Detect which cell encompasses the target text, then output its (X, Y) center coordinate. 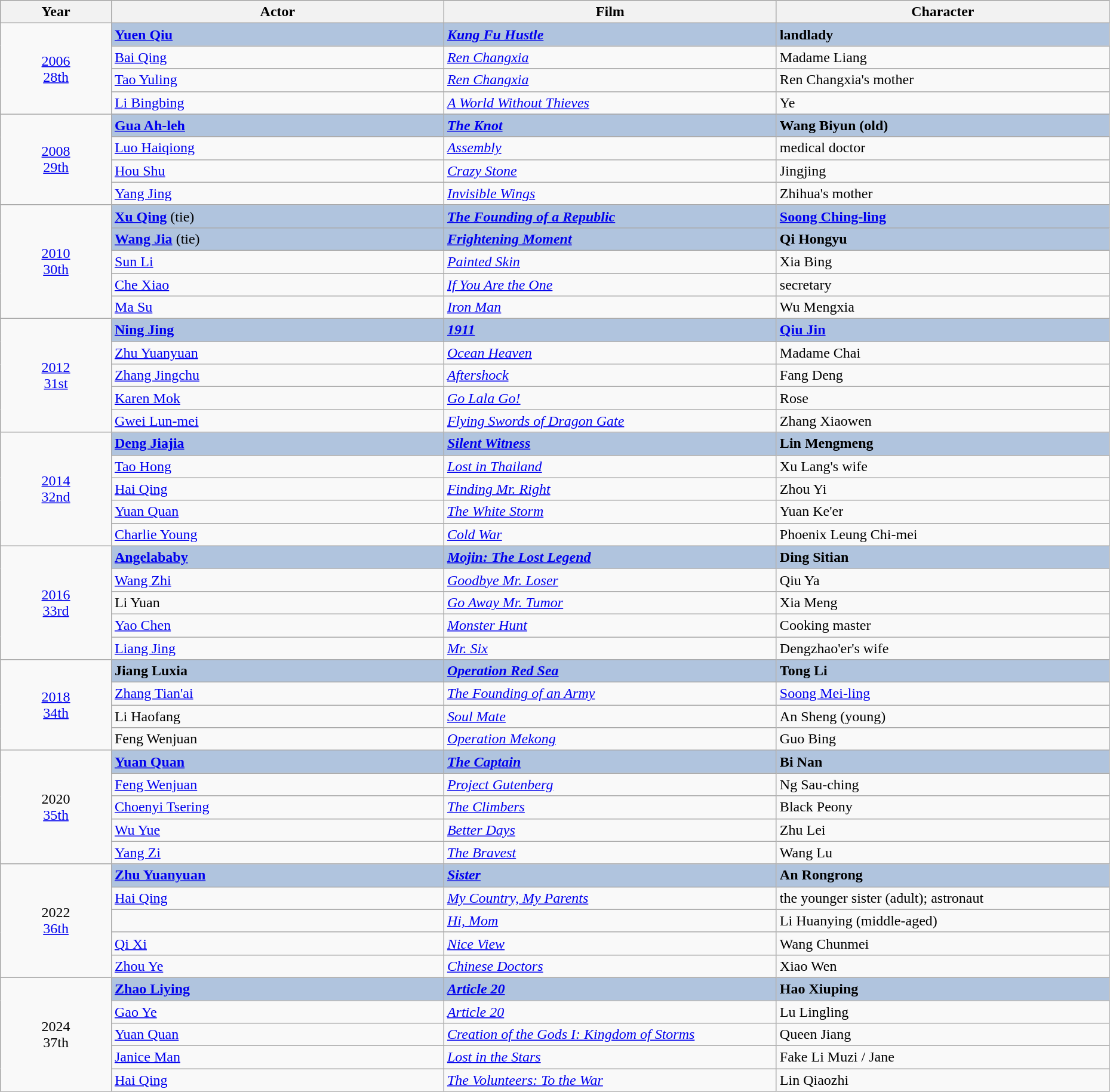
Ocean Heaven (610, 353)
Lu Lingling (942, 1012)
The Founding of an Army (610, 694)
202035th (56, 807)
Yuan Ke'er (942, 512)
Character (942, 12)
Xia Meng (942, 602)
landlady (942, 35)
Invisible Wings (610, 193)
Madame Chai (942, 353)
Choenyi Tsering (277, 807)
200829th (56, 159)
Yuen Qiu (277, 35)
Silent Witness (610, 444)
The Founding of a Republic (610, 216)
Soul Mate (610, 716)
Operation Red Sea (610, 671)
202236th (56, 921)
Qiu Jin (942, 330)
Li Haofang (277, 716)
Hou Shu (277, 171)
The Climbers (610, 807)
Wang Biyun (old) (942, 125)
Che Xiao (277, 285)
Wu Yue (277, 830)
Chinese Doctors (610, 966)
Tao Hong (277, 466)
Ye (942, 103)
Crazy Stone (610, 171)
Operation Mekong (610, 739)
Yang Zi (277, 853)
Zhang Tian'ai (277, 694)
Project Gutenberg (610, 785)
The Volunteers: To the War (610, 1080)
Kung Fu Hustle (610, 35)
Zhou Ye (277, 966)
Better Days (610, 830)
Xu Qing (tie) (277, 216)
Sister (610, 875)
Hi, Mom (610, 921)
Dengzhao'er's wife (942, 648)
Gao Ye (277, 1012)
Qi Hongyu (942, 239)
Gua Ah-leh (277, 125)
medical doctor (942, 148)
Zhang Xiaowen (942, 421)
An Sheng (young) (942, 716)
Xiao Wen (942, 966)
Fake Li Muzi / Jane (942, 1057)
Wang Jia (tie) (277, 239)
Black Peony (942, 807)
Jiang Luxia (277, 671)
Ma Su (277, 307)
the younger sister (adult); astronaut (942, 898)
Lost in Thailand (610, 466)
Karen Mok (277, 398)
201834th (56, 705)
Finding Mr. Right (610, 489)
Wang Zhi (277, 580)
Wu Mengxia (942, 307)
Tao Yuling (277, 80)
202437th (56, 1034)
Qi Xi (277, 943)
Zhou Yi (942, 489)
Zhao Liying (277, 989)
Zhihua's mother (942, 193)
Luo Haiqiong (277, 148)
Go Lala Go! (610, 398)
Wang Lu (942, 853)
Painted Skin (610, 262)
Lin Qiaozhi (942, 1080)
Yang Jing (277, 193)
Qiu Ya (942, 580)
The Bravest (610, 853)
Yao Chen (277, 625)
Film (610, 12)
Creation of the Gods I: Kingdom of Storms (610, 1035)
Zhu Lei (942, 830)
Li Bingbing (277, 103)
Aftershock (610, 376)
Flying Swords of Dragon Gate (610, 421)
My Country, My Parents (610, 898)
Li Yuan (277, 602)
secretary (942, 285)
Hao Xiuping (942, 989)
Sun Li (277, 262)
The Captain (610, 762)
Iron Man (610, 307)
Angelababy (277, 557)
Monster Hunt (610, 625)
Rose (942, 398)
Soong Mei-ling (942, 694)
Charlie Young (277, 534)
Mr. Six (610, 648)
An Rongrong (942, 875)
Wang Chunmei (942, 943)
A World Without Thieves (610, 103)
Soong Ching-ling (942, 216)
Assembly (610, 148)
Year (56, 12)
Li Huanying (middle-aged) (942, 921)
201030th (56, 262)
Janice Man (277, 1057)
Ren Changxia's mother (942, 80)
Tong Li (942, 671)
Frightening Moment (610, 239)
Xia Bing (942, 262)
200628th (56, 69)
The Knot (610, 125)
Ng Sau-ching (942, 785)
Lin Mengmeng (942, 444)
201231st (56, 376)
Go Away Mr. Tumor (610, 602)
Nice View (610, 943)
Bi Nan (942, 762)
1911 (610, 330)
Ding Sitian (942, 557)
If You Are the One (610, 285)
Jingjing (942, 171)
Guo Bing (942, 739)
Queen Jiang (942, 1035)
Lost in the Stars (610, 1057)
Cooking master (942, 625)
Deng Jiajia (277, 444)
The White Storm (610, 512)
Cold War (610, 534)
Goodbye Mr. Loser (610, 580)
Liang Jing (277, 648)
Bai Qing (277, 57)
Ning Jing (277, 330)
Gwei Lun-mei (277, 421)
Mojin: The Lost Legend (610, 557)
Zhang Jingchu (277, 376)
Actor (277, 12)
Fang Deng (942, 376)
Xu Lang's wife (942, 466)
Phoenix Leung Chi-mei (942, 534)
201432nd (56, 489)
Madame Liang (942, 57)
201633rd (56, 602)
